Capture the cell that displays the provided text and extract its [X, Y] central coordinate. 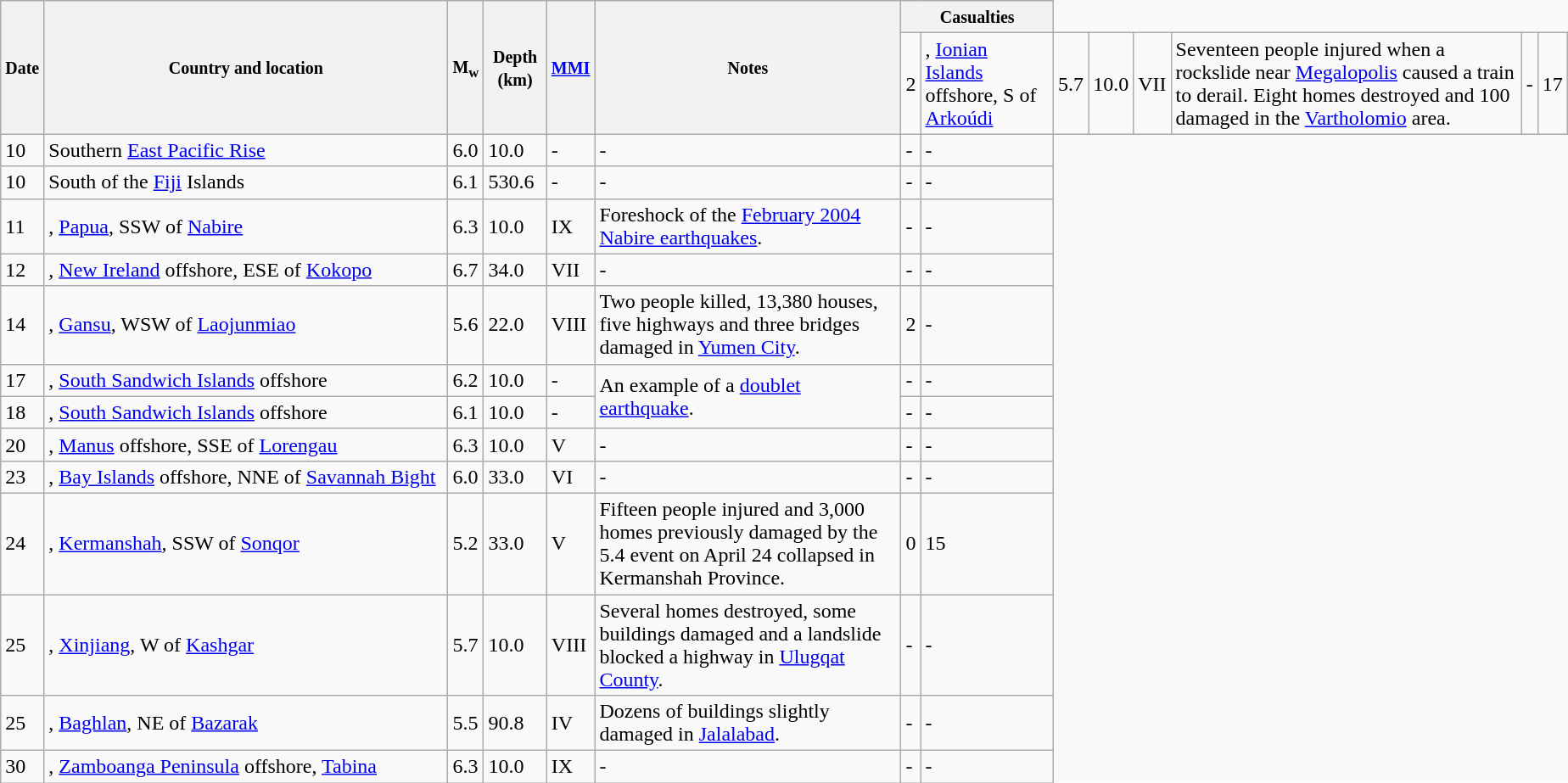
Foreshock of the February 2004 Nabire earthquakes. [748, 226]
, Ionian Islands offshore, S of Arkoúdi [988, 83]
Mw [466, 68]
South of the Fiji Islands [246, 182]
18 [22, 412]
15 [988, 543]
90.8 [515, 723]
20 [22, 445]
, New Ireland offshore, ESE of Kokopo [246, 270]
Country and location [246, 68]
, Kermanshah, SSW of Sonqor [246, 543]
Two people killed, 13,380 houses, five highways and three bridges damaged in Yumen City. [748, 325]
, Manus offshore, SSE of Lorengau [246, 445]
, Gansu, WSW of Laojunmiao [246, 325]
14 [22, 325]
An example of a doublet earthquake. [748, 396]
6.2 [466, 380]
Casualties [977, 17]
, Zamboanga Peninsula offshore, Tabina [246, 767]
0 [911, 543]
Depth (km) [515, 68]
5.5 [466, 723]
530.6 [515, 182]
5.2 [466, 543]
Several homes destroyed, some buildings damaged and a landslide blocked a highway in Ulugqat County. [748, 645]
Seventeen people injured when a rockslide near Megalopolis caused a train to derail. Eight homes destroyed and 100 damaged in the Vartholomio area. [1346, 83]
IV [570, 723]
MMI [570, 68]
11 [22, 226]
30 [22, 767]
Date [22, 68]
VI [570, 477]
Dozens of buildings slightly damaged in Jalalabad. [748, 723]
6.7 [466, 270]
Notes [748, 68]
Fifteen people injured and 3,000 homes previously damaged by the 5.4 event on April 24 collapsed in Kermanshah Province. [748, 543]
, Xinjiang, W of Kashgar [246, 645]
Southern East Pacific Rise [246, 150]
, Bay Islands offshore, NNE of Savannah Bight [246, 477]
24 [22, 543]
23 [22, 477]
34.0 [515, 270]
, Papua, SSW of Nabire [246, 226]
12 [22, 270]
5.6 [466, 325]
, Baghlan, NE of Bazarak [246, 723]
22.0 [515, 325]
